Output the (X, Y) coordinate of the center of the cell containing the given text.  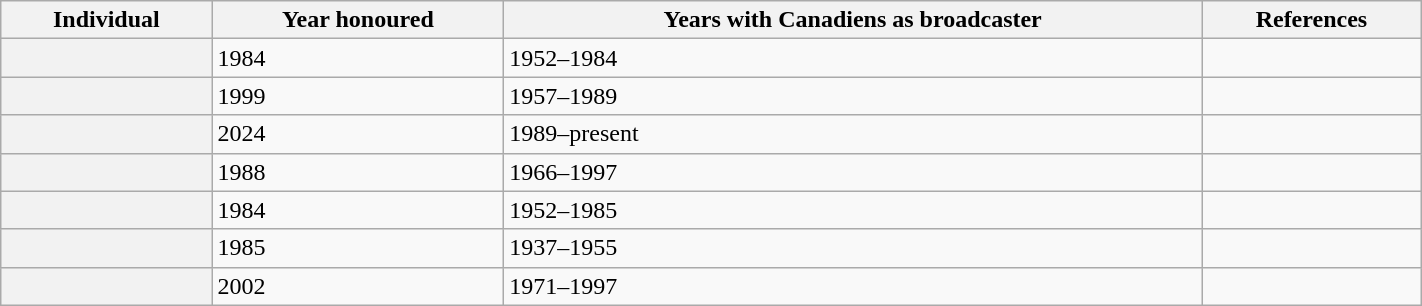
1957–1989 (853, 96)
1966–1997 (853, 172)
1985 (358, 248)
1952–1985 (853, 210)
1988 (358, 172)
Years with Canadiens as broadcaster (853, 20)
2002 (358, 286)
Year honoured (358, 20)
References (1312, 20)
1937–1955 (853, 248)
1999 (358, 96)
1989–present (853, 134)
1952–1984 (853, 58)
1971–1997 (853, 286)
Individual (106, 20)
2024 (358, 134)
